Search for the cell housing the specified text and yield its [X, Y] center coordinate. 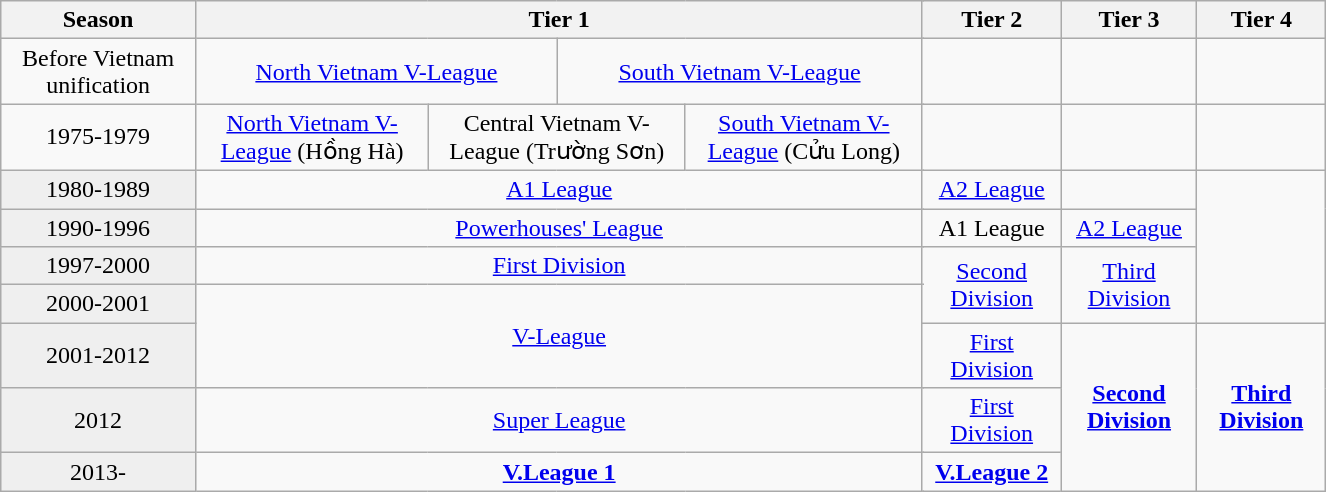
Tier 1 [559, 20]
Tier 2 [992, 20]
1990-1996 [98, 227]
1997-2000 [98, 266]
2012 [98, 420]
Before Vietnam unification [98, 72]
Season [98, 20]
2000-2001 [98, 304]
2013- [98, 472]
Powerhouses' League [559, 227]
2001-2012 [98, 356]
Tier 4 [1262, 20]
V.League 1 [559, 472]
Central Vietnam V-League (Trường Sơn) [556, 138]
Super League [559, 420]
South Vietnam V-League [740, 72]
V.League 2 [992, 472]
V-League [559, 336]
Tier 3 [1129, 20]
1975-1979 [98, 138]
North Vietnam V-League (Hồng Hà) [312, 138]
North Vietnam V-League [376, 72]
1980-1989 [98, 189]
South Vietnam V-League (Cửu Long) [804, 138]
